Scan for the cell matching the given text and deliver its (x, y) coordinate at center. 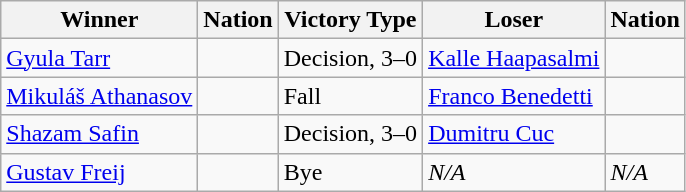
Loser (514, 20)
Shazam Safin (100, 134)
Mikuláš Athanasov (100, 96)
Victory Type (350, 20)
Gyula Tarr (100, 58)
Kalle Haapasalmi (514, 58)
Gustav Freij (100, 172)
Dumitru Cuc (514, 134)
Winner (100, 20)
Fall (350, 96)
Bye (350, 172)
Franco Benedetti (514, 96)
